Determine the [X, Y] coordinate at the center of the cell enclosing the given text.  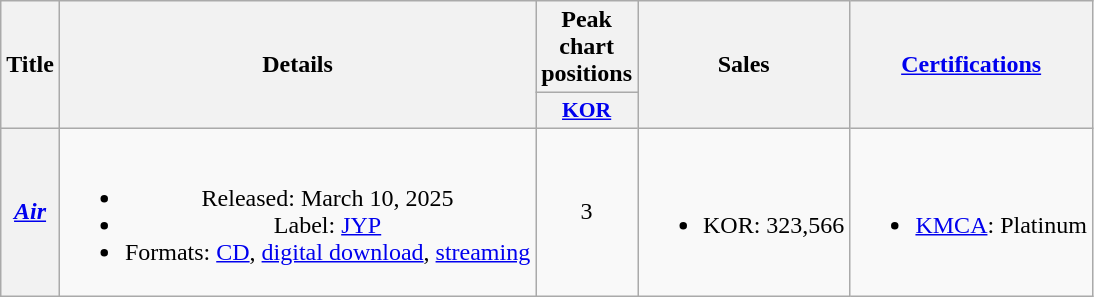
KMCA: Platinum [971, 212]
Details [297, 65]
Title [30, 65]
Sales [744, 65]
Released: March 10, 2025Label: JYPFormats: CD, digital download, streaming [297, 212]
Peak chart positions [587, 47]
KOR [587, 111]
Certifications [971, 65]
KOR: 323,566 [744, 212]
3 [587, 212]
Air [30, 212]
